Locate the cell with the specified text and output its [X, Y] center coordinate. 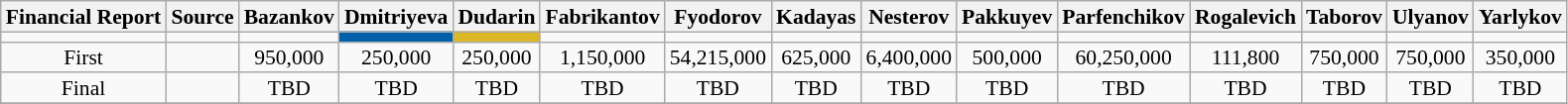
Financial Report [83, 16]
6,400,000 [909, 57]
500,000 [1006, 57]
111,800 [1245, 57]
First [83, 57]
625,000 [816, 57]
54,215,000 [719, 57]
Fyodorov [719, 16]
Nesterov [909, 16]
350,000 [1520, 57]
60,250,000 [1123, 57]
Taborov [1344, 16]
Dudarin [496, 16]
1,150,000 [601, 57]
950,000 [290, 57]
Source [202, 16]
Dmitriyeva [396, 16]
Rogalevich [1245, 16]
Final [83, 89]
Bazankov [290, 16]
Fabrikantov [601, 16]
Parfenchikov [1123, 16]
Pakkuyev [1006, 16]
Yarlykov [1520, 16]
Kadayas [816, 16]
Ulyanov [1431, 16]
